Find where the given text appears and provide that cell's center as [X, Y] coordinate. 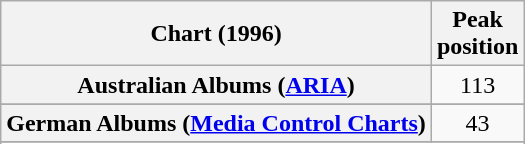
German Albums (Media Control Charts) [216, 123]
Chart (1996) [216, 34]
43 [477, 123]
113 [477, 85]
Peakposition [477, 34]
Australian Albums (ARIA) [216, 85]
